For the text-containing cell, return its midpoint in [x, y] coordinate format. 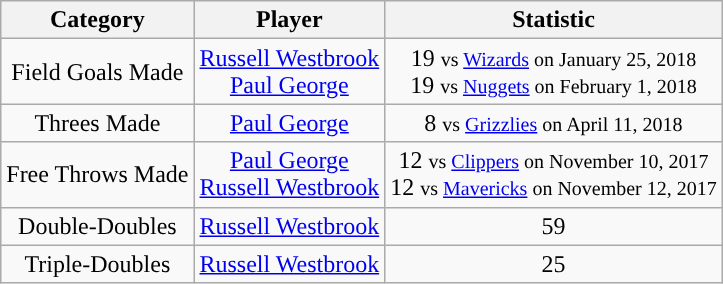
Category [98, 20]
Double-Doubles [98, 226]
Paul George [290, 123]
Russell WestbrookPaul George [290, 72]
19 vs Wizards on January 25, 201819 vs Nuggets on February 1, 2018 [554, 72]
25 [554, 264]
Threes Made [98, 123]
Statistic [554, 20]
8 vs Grizzlies on April 11, 2018 [554, 123]
Field Goals Made [98, 72]
Triple-Doubles [98, 264]
Paul GeorgeRussell Westbrook [290, 174]
Player [290, 20]
12 vs Clippers on November 10, 201712 vs Mavericks on November 12, 2017 [554, 174]
Free Throws Made [98, 174]
59 [554, 226]
